Scan for the cell matching the given text and deliver its [x, y] coordinate at center. 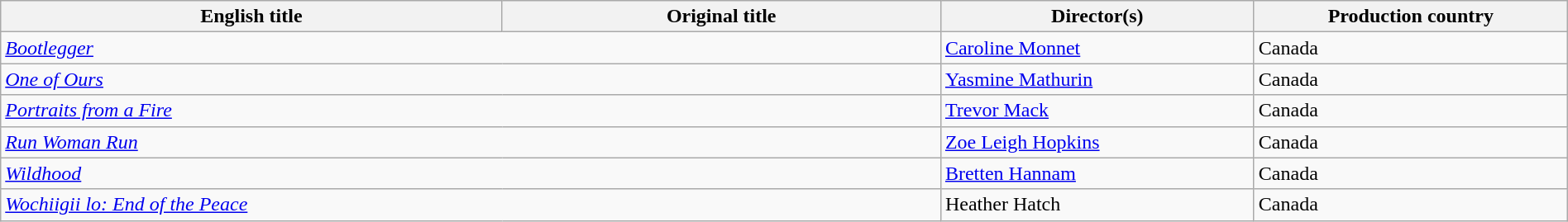
Bretten Hannam [1097, 173]
Wochiigii lo: End of the Peace [471, 205]
English title [251, 17]
Heather Hatch [1097, 205]
Bootlegger [471, 48]
Production country [1411, 17]
Yasmine Mathurin [1097, 79]
Director(s) [1097, 17]
One of Ours [471, 79]
Run Woman Run [471, 142]
Zoe Leigh Hopkins [1097, 142]
Portraits from a Fire [471, 111]
Wildhood [471, 173]
Original title [721, 17]
Caroline Monnet [1097, 48]
Trevor Mack [1097, 111]
